For the text-containing cell, return its midpoint in (X, Y) coordinate format. 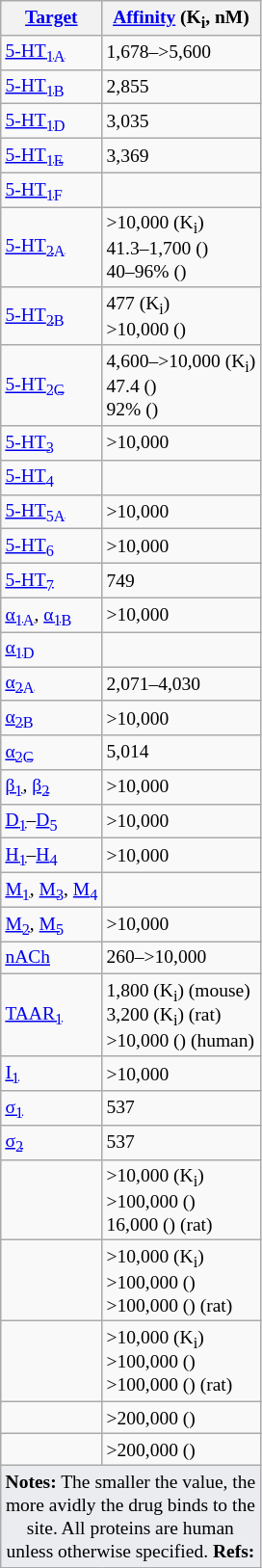
5,014 (181, 753)
nACh (52, 958)
3,369 (181, 155)
1,800 (Ki) (mouse)3,200 (Ki) (rat)>10,000 () (human) (181, 1015)
M2, M5 (52, 924)
5-HT5A (52, 512)
σ2 (52, 1143)
5-HT1A (52, 52)
5-HT1D (52, 121)
I1 (52, 1074)
α1D (52, 650)
Notes: The smaller the value, the more avidly the drug binds to the site. All proteins are human unless otherwise specified. Refs: (131, 1517)
5-HT1E (52, 155)
5-HT1F (52, 190)
5-HT2B (52, 316)
α1A, α1B (52, 615)
260–>10,000 (181, 958)
4,600–>10,000 (Ki)47.4 ()92% () (181, 385)
1,678–>5,600 (181, 52)
Affinity (Ki, nM) (181, 18)
D1–D5 (52, 821)
5-HT6 (52, 546)
5-HT3 (52, 443)
TAAR1 (52, 1015)
H1–H4 (52, 856)
M1, M3, M4 (52, 890)
749 (181, 580)
2,855 (181, 87)
σ1 (52, 1108)
>10,000 (Ki)41.3–1,700 ()40–96% () (181, 248)
α2B (52, 718)
3,035 (181, 121)
>10,000 (Ki)>100,000 ()16,000 () (rat) (181, 1200)
Target (52, 18)
2,071–4,030 (181, 684)
477 (Ki)>10,000 () (181, 316)
β1, β2 (52, 787)
α2A (52, 684)
5-HT1B (52, 87)
α2C (52, 753)
5-HT4 (52, 477)
5-HT2A (52, 248)
5-HT2C (52, 385)
5-HT7 (52, 580)
